Detect which cell encompasses the target text, then output its (x, y) center coordinate. 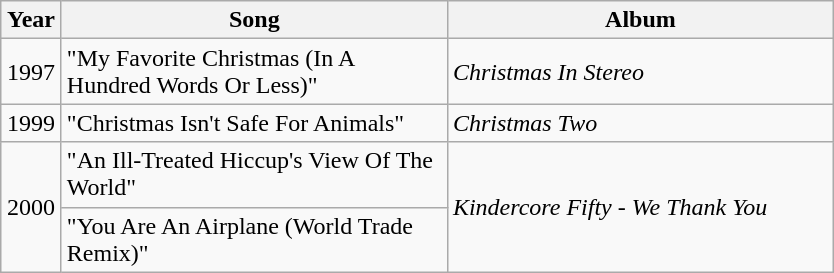
"An Ill-Treated Hiccup's View Of The World" (254, 174)
Christmas Two (640, 123)
Song (254, 20)
Christmas In Stereo (640, 72)
1997 (32, 72)
2000 (32, 207)
"Christmas Isn't Safe For Animals" (254, 123)
1999 (32, 123)
"My Favorite Christmas (In A Hundred Words Or Less)" (254, 72)
Album (640, 20)
"You Are An Airplane (World Trade Remix)" (254, 240)
Year (32, 20)
Kindercore Fifty - We Thank You (640, 207)
